Provide the (x, y) coordinate of the cell's center where the given text is located.  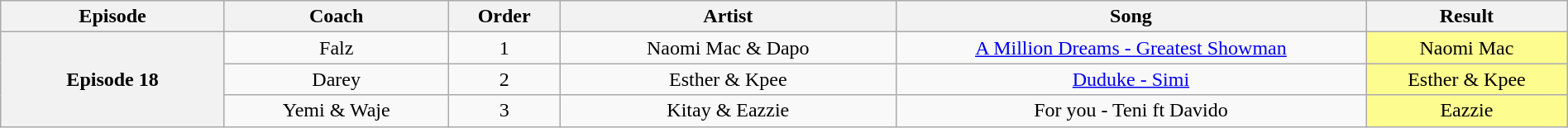
Artist (728, 17)
For you - Teni ft Davido (1131, 111)
Yemi & Waje (336, 111)
Kitay & Eazzie (728, 111)
Song (1131, 17)
Episode (112, 17)
Naomi Mac (1467, 48)
2 (504, 79)
Result (1467, 17)
Episode 18 (112, 79)
3 (504, 111)
Order (504, 17)
A Million Dreams - Greatest Showman (1131, 48)
Darey (336, 79)
Falz (336, 48)
Coach (336, 17)
Duduke - Simi (1131, 79)
Naomi Mac & Dapo (728, 48)
Eazzie (1467, 111)
1 (504, 48)
